Find where the given text appears and provide that cell's center as (X, Y) coordinate. 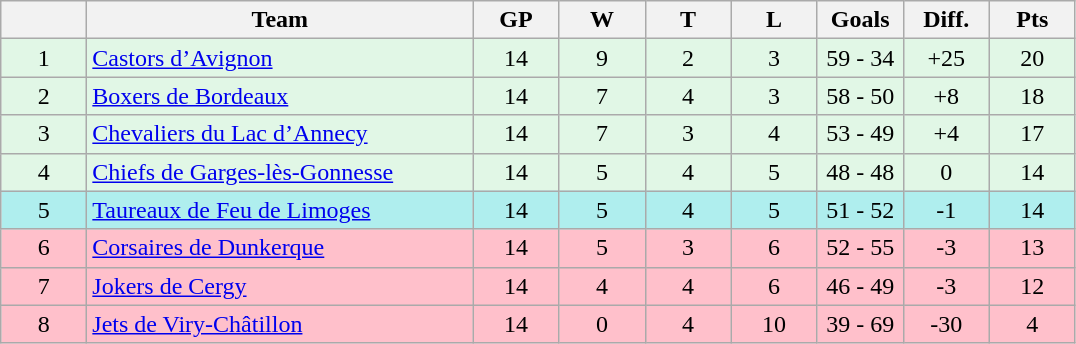
20 (1032, 58)
39 - 69 (860, 324)
52 - 55 (860, 248)
Taureaux de Feu de Limoges (280, 210)
Chiefs de Garges-lès-Gonnesse (280, 172)
46 - 49 (860, 286)
Corsaires de Dunkerque (280, 248)
10 (774, 324)
+25 (946, 58)
9 (602, 58)
13 (1032, 248)
-1 (946, 210)
T (688, 20)
53 - 49 (860, 134)
12 (1032, 286)
GP (516, 20)
Chevaliers du Lac d’Annecy (280, 134)
58 - 50 (860, 96)
51 - 52 (860, 210)
+8 (946, 96)
Castors d’Avignon (280, 58)
8 (44, 324)
17 (1032, 134)
Team (280, 20)
-30 (946, 324)
Jokers de Cergy (280, 286)
Goals (860, 20)
Pts (1032, 20)
Diff. (946, 20)
W (602, 20)
48 - 48 (860, 172)
Jets de Viry-Châtillon (280, 324)
+4 (946, 134)
1 (44, 58)
L (774, 20)
Boxers de Bordeaux (280, 96)
18 (1032, 96)
59 - 34 (860, 58)
